Capture the cell that displays the provided text and extract its [x, y] central coordinate. 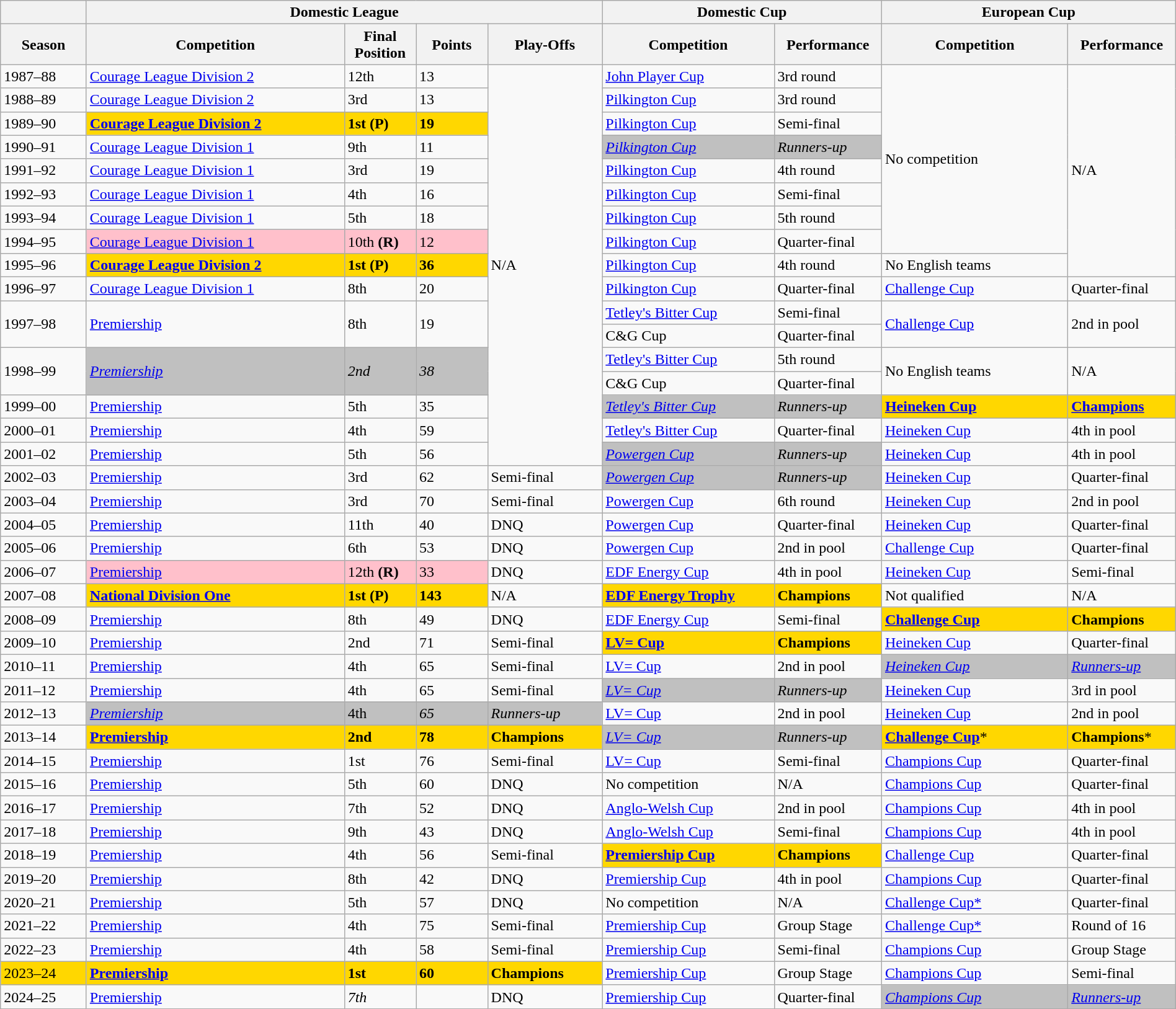
2024–25 [43, 997]
75 [452, 926]
2008–09 [43, 619]
33 [452, 572]
36 [452, 265]
1996–97 [43, 288]
53 [452, 548]
6th round [827, 501]
70 [452, 501]
2019–20 [43, 879]
European Cup [1028, 12]
2022–23 [43, 949]
1997–98 [43, 324]
10th (R) [380, 241]
2010–11 [43, 666]
12th (R) [380, 572]
Not qualified [974, 595]
John Player Cup [688, 76]
Play-Offs [545, 45]
2006–07 [43, 572]
1998–99 [43, 371]
43 [452, 832]
11 [452, 147]
2020–21 [43, 902]
Champions* [1122, 737]
2005–06 [43, 548]
143 [452, 595]
52 [452, 808]
18 [452, 218]
76 [452, 761]
12th [380, 76]
2001–02 [43, 454]
2012–13 [43, 714]
3rd in pool [1122, 690]
2011–12 [43, 690]
1995–96 [43, 265]
2018–19 [43, 855]
Domestic Cup [742, 12]
49 [452, 619]
1989–90 [43, 123]
57 [452, 902]
38 [452, 371]
40 [452, 525]
2014–15 [43, 761]
EDF Energy Trophy [688, 595]
National Division One [215, 595]
Season [43, 45]
42 [452, 879]
1991–92 [43, 171]
1992–93 [43, 194]
11th [380, 525]
1987–88 [43, 76]
78 [452, 737]
35 [452, 407]
16 [452, 194]
1990–91 [43, 147]
12 [452, 241]
2015–16 [43, 785]
1999–00 [43, 407]
2000–01 [43, 430]
2009–10 [43, 642]
6th [380, 548]
2016–17 [43, 808]
1988–89 [43, 100]
58 [452, 949]
59 [452, 430]
2017–18 [43, 832]
62 [452, 478]
2013–14 [43, 737]
1993–94 [43, 218]
2002–03 [43, 478]
2023–24 [43, 973]
2004–05 [43, 525]
71 [452, 642]
2021–22 [43, 926]
Points [452, 45]
20 [452, 288]
Round of 16 [1122, 926]
2003–04 [43, 501]
Final Position [380, 45]
1994–95 [43, 241]
2007–08 [43, 595]
Domestic League [344, 12]
